Identify which cell holds the provided text, then report its (x, y) central coordinate. 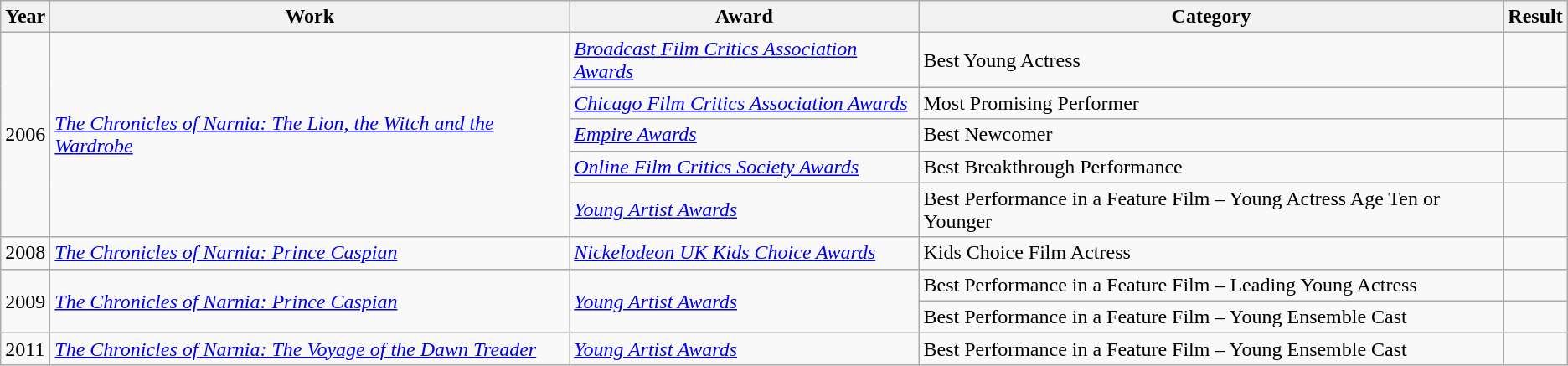
2009 (25, 301)
Best Newcomer (1211, 135)
Empire Awards (744, 135)
Nickelodeon UK Kids Choice Awards (744, 253)
Best Young Actress (1211, 60)
2011 (25, 348)
Best Breakthrough Performance (1211, 167)
Most Promising Performer (1211, 103)
Broadcast Film Critics Association Awards (744, 60)
Best Performance in a Feature Film – Leading Young Actress (1211, 285)
The Chronicles of Narnia: The Voyage of the Dawn Treader (310, 348)
2008 (25, 253)
Work (310, 17)
2006 (25, 135)
Result (1535, 17)
Chicago Film Critics Association Awards (744, 103)
Online Film Critics Society Awards (744, 167)
Category (1211, 17)
Award (744, 17)
The Chronicles of Narnia: The Lion, the Witch and the Wardrobe (310, 135)
Best Performance in a Feature Film – Young Actress Age Ten or Younger (1211, 209)
Kids Choice Film Actress (1211, 253)
Year (25, 17)
